Detect which cell encompasses the target text, then output its [X, Y] center coordinate. 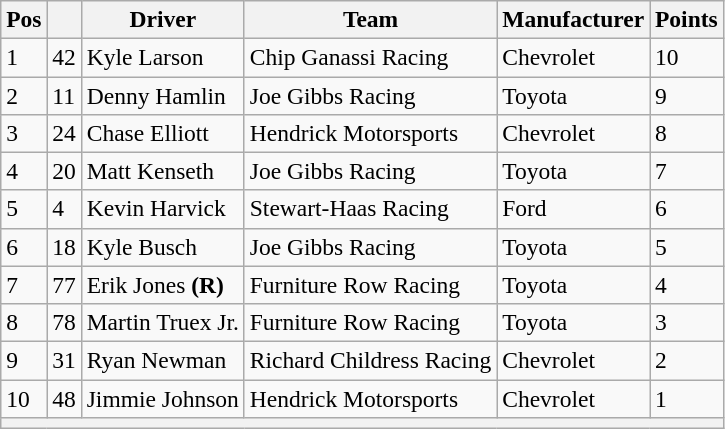
Jimmie Johnson [162, 398]
Manufacturer [574, 19]
24 [64, 133]
Chase Elliott [162, 133]
Kevin Harvick [162, 209]
42 [64, 57]
Chip Ganassi Racing [370, 57]
48 [64, 398]
Martin Truex Jr. [162, 322]
Richard Childress Racing [370, 360]
18 [64, 247]
Driver [162, 19]
Ryan Newman [162, 360]
Matt Kenseth [162, 171]
78 [64, 322]
11 [64, 95]
77 [64, 285]
Team [370, 19]
Points [687, 19]
20 [64, 171]
Ford [574, 209]
Kyle Larson [162, 57]
Pos [24, 19]
Erik Jones (R) [162, 285]
31 [64, 360]
Denny Hamlin [162, 95]
Kyle Busch [162, 247]
Stewart-Haas Racing [370, 209]
